For the text-containing cell, return its midpoint in (x, y) coordinate format. 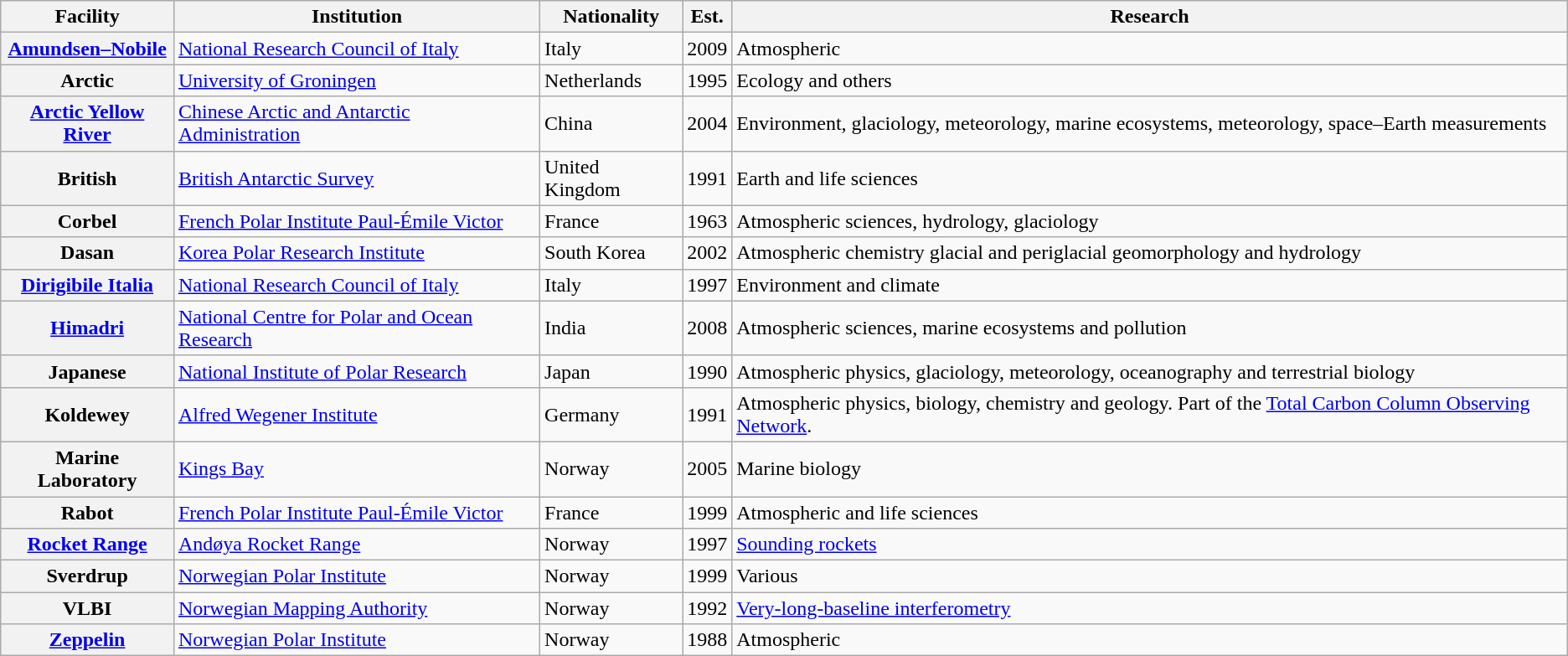
Zeppelin (87, 640)
Facility (87, 17)
Koldewey (87, 414)
Andøya Rocket Range (357, 545)
Very-long-baseline interferometry (1150, 608)
Chinese Arctic and Antarctic Administration (357, 124)
National Institute of Polar Research (357, 371)
Corbel (87, 221)
Institution (357, 17)
Sverdrup (87, 576)
1995 (707, 80)
Himadri (87, 328)
1963 (707, 221)
1990 (707, 371)
Est. (707, 17)
South Korea (611, 253)
Research (1150, 17)
Amundsen–Nobile (87, 49)
Kings Bay (357, 469)
Atmospheric sciences, marine ecosystems and pollution (1150, 328)
Atmospheric and life sciences (1150, 512)
Various (1150, 576)
Rabot (87, 512)
Korea Polar Research Institute (357, 253)
India (611, 328)
VLBI (87, 608)
Arctic (87, 80)
British Antarctic Survey (357, 178)
2002 (707, 253)
Japanese (87, 371)
Earth and life sciences (1150, 178)
Environment, glaciology, meteorology, marine ecosystems, meteorology, space–Earth measurements (1150, 124)
Sounding rockets (1150, 545)
Environment and climate (1150, 285)
Marine biology (1150, 469)
2004 (707, 124)
Dasan (87, 253)
Arctic Yellow River (87, 124)
Norwegian Mapping Authority (357, 608)
1988 (707, 640)
Japan (611, 371)
University of Groningen (357, 80)
Germany (611, 414)
Atmospheric chemistry glacial and periglacial geomorphology and hydrology (1150, 253)
Atmospheric sciences, hydrology, glaciology (1150, 221)
China (611, 124)
Atmospheric physics, glaciology, meteorology, oceanography and terrestrial biology (1150, 371)
2009 (707, 49)
Dirigibile Italia (87, 285)
2005 (707, 469)
Marine Laboratory (87, 469)
Atmospheric physics, biology, chemistry and geology. Part of the Total Carbon Column Observing Network. (1150, 414)
Nationality (611, 17)
United Kingdom (611, 178)
Netherlands (611, 80)
Alfred Wegener Institute (357, 414)
National Centre for Polar and Ocean Research (357, 328)
1992 (707, 608)
Rocket Range (87, 545)
2008 (707, 328)
British (87, 178)
Ecology and others (1150, 80)
